Search for the cell housing the specified text and yield its [x, y] center coordinate. 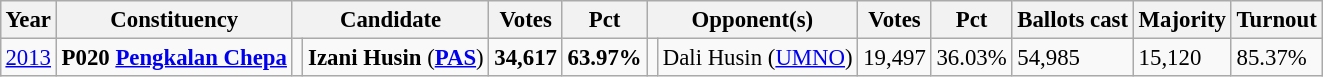
Izani Husin (PAS) [396, 57]
Majority [1182, 20]
85.37% [1276, 57]
54,985 [1072, 57]
Opponent(s) [752, 20]
Constituency [174, 20]
19,497 [894, 57]
Candidate [390, 20]
15,120 [1182, 57]
63.97% [604, 57]
2013 [28, 57]
Year [28, 20]
Turnout [1276, 20]
Ballots cast [1072, 20]
34,617 [526, 57]
Dali Husin (UMNO) [757, 57]
36.03% [972, 57]
P020 Pengkalan Chepa [174, 57]
